Pinpoint the cell where the given text exists, returning its [x, y] midpoint coordinate. 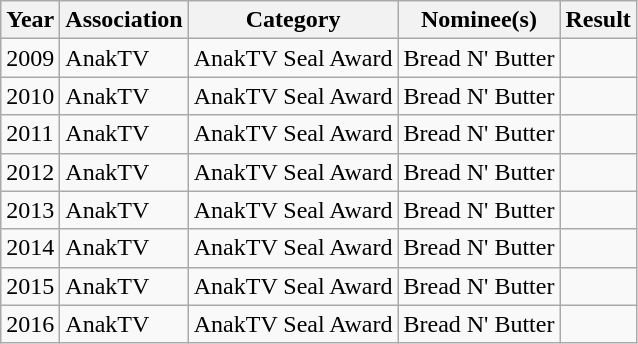
2016 [30, 324]
Year [30, 20]
Category [293, 20]
2010 [30, 96]
2014 [30, 248]
2013 [30, 210]
2011 [30, 134]
2009 [30, 58]
Association [124, 20]
2015 [30, 286]
2012 [30, 172]
Nominee(s) [479, 20]
Result [598, 20]
